Locate the cell with the specified text and output its (x, y) center coordinate. 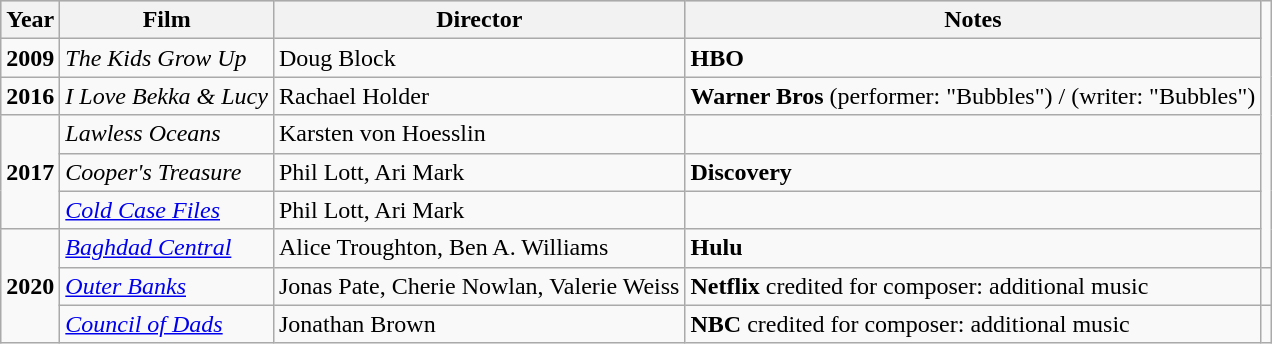
Warner Bros (performer: "Bubbles") / (writer: "Bubbles") (973, 96)
Outer Banks (167, 286)
2020 (30, 286)
2017 (30, 172)
I Love Bekka & Lucy (167, 96)
Baghdad Central (167, 248)
Director (478, 20)
Notes (973, 20)
2016 (30, 96)
Doug Block (478, 58)
Lawless Oceans (167, 134)
The Kids Grow Up (167, 58)
Discovery (973, 172)
Year (30, 20)
Cooper's Treasure (167, 172)
Karsten von Hoesslin (478, 134)
NBC credited for composer: additional music (973, 324)
Film (167, 20)
Cold Case Files (167, 210)
Jonathan Brown (478, 324)
Hulu (973, 248)
Rachael Holder (478, 96)
HBO (973, 58)
Netflix credited for composer: additional music (973, 286)
Alice Troughton, Ben A. Williams (478, 248)
2009 (30, 58)
Jonas Pate, Cherie Nowlan, Valerie Weiss (478, 286)
Council of Dads (167, 324)
